Scan for the cell matching the given text and deliver its (x, y) coordinate at center. 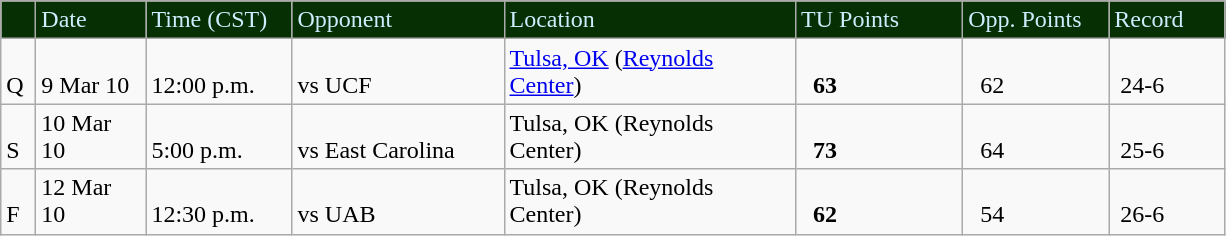
Location (650, 20)
Date (91, 20)
vs UCF (398, 72)
Record (1167, 20)
9 Mar 10 (91, 72)
F (18, 202)
Time (CST) (219, 20)
S (18, 136)
26-6 (1167, 202)
73 (880, 136)
12:30 p.m. (219, 202)
vs East Carolina (398, 136)
64 (1036, 136)
24-6 (1167, 72)
12:00 p.m. (219, 72)
Q (18, 72)
Opp. Points (1036, 20)
63 (880, 72)
12 Mar 10 (91, 202)
vs UAB (398, 202)
Opponent (398, 20)
25-6 (1167, 136)
10 Mar 10 (91, 136)
5:00 p.m. (219, 136)
54 (1036, 202)
TU Points (880, 20)
